From the cell containing the given text, extract its center point as [x, y] coordinate. 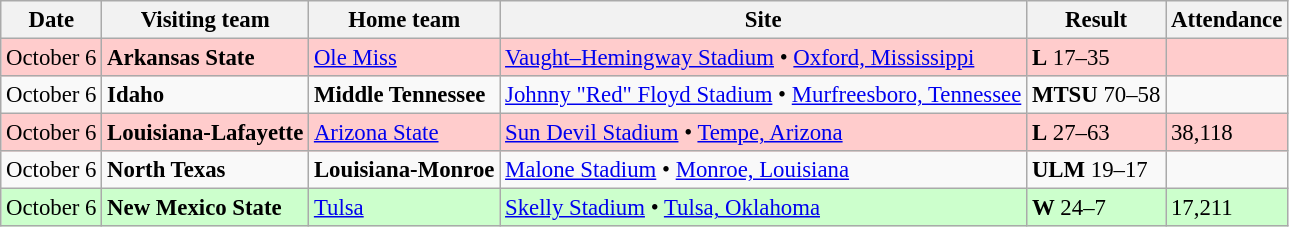
Louisiana-Monroe [404, 170]
Louisiana-Lafayette [206, 133]
Visiting team [206, 20]
Ole Miss [404, 58]
Attendance [1227, 20]
New Mexico State [206, 208]
ULM 19–17 [1096, 170]
Johnny "Red" Floyd Stadium • Murfreesboro, Tennessee [764, 95]
Arkansas State [206, 58]
Site [764, 20]
North Texas [206, 170]
Idaho [206, 95]
Arizona State [404, 133]
Result [1096, 20]
MTSU 70–58 [1096, 95]
Middle Tennessee [404, 95]
Tulsa [404, 208]
Malone Stadium • Monroe, Louisiana [764, 170]
L 17–35 [1096, 58]
Sun Devil Stadium • Tempe, Arizona [764, 133]
L 27–63 [1096, 133]
Home team [404, 20]
38,118 [1227, 133]
Vaught–Hemingway Stadium • Oxford, Mississippi [764, 58]
Skelly Stadium • Tulsa, Oklahoma [764, 208]
W 24–7 [1096, 208]
Date [52, 20]
17,211 [1227, 208]
